Output the (X, Y) coordinate of the center of the cell containing the given text.  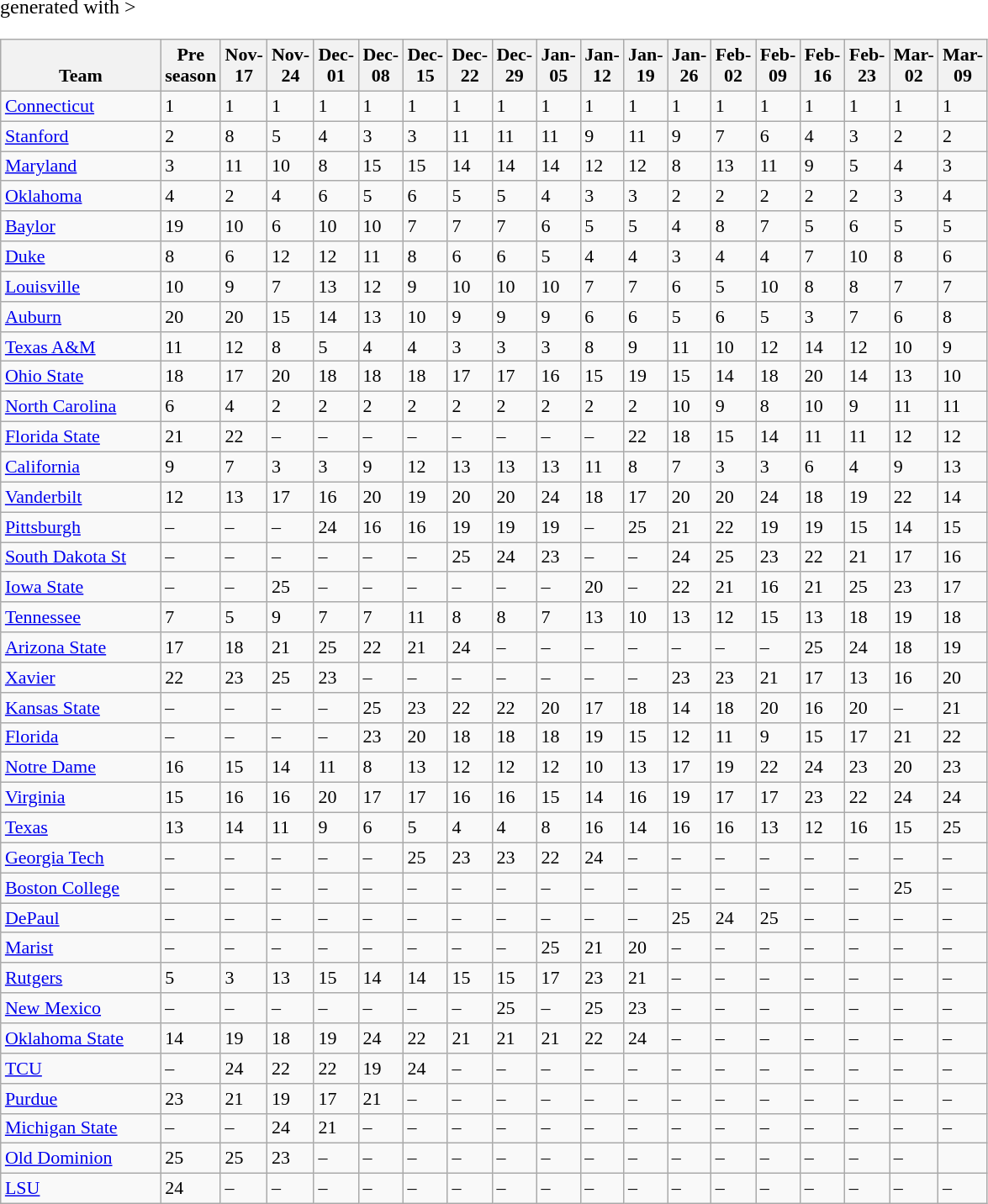
Jan-19 (646, 66)
Purdue (81, 1098)
Texas A&M (81, 346)
DePaul (81, 918)
Old Dominion (81, 1159)
Marist (81, 948)
Connecticut (81, 106)
Maryland (81, 166)
Pittsburgh (81, 527)
Dec-08 (380, 66)
Jan-05 (558, 66)
Virginia (81, 798)
Nov-17 (244, 66)
Georgia Tech (81, 858)
Jan-26 (689, 66)
Iowa State (81, 587)
Nov-24 (291, 66)
Michigan State (81, 1128)
Duke (81, 256)
Xavier (81, 678)
Florida State (81, 436)
Baylor (81, 226)
Texas (81, 827)
Louisville (81, 287)
California (81, 467)
Kansas State (81, 707)
Rutgers (81, 978)
Dec-15 (425, 66)
Tennessee (81, 617)
Mar-09 (963, 66)
Dec-01 (336, 66)
Feb-02 (733, 66)
TCU (81, 1069)
Boston College (81, 888)
Dec-22 (469, 66)
Feb-23 (868, 66)
New Mexico (81, 1008)
Pre season (190, 66)
Team (81, 66)
Ohio State (81, 377)
Stanford (81, 136)
Feb-09 (779, 66)
Oklahoma State (81, 1038)
Notre Dame (81, 768)
Mar-02 (914, 66)
North Carolina (81, 407)
LSU (81, 1189)
Arizona State (81, 647)
Dec-29 (515, 66)
Feb-16 (822, 66)
Jan-12 (602, 66)
Vanderbilt (81, 497)
Florida (81, 737)
Auburn (81, 316)
South Dakota St (81, 557)
Oklahoma (81, 196)
